Detect which cell encompasses the target text, then output its [x, y] center coordinate. 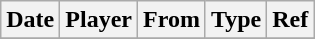
Date [30, 20]
Ref [290, 20]
Player [99, 20]
From [171, 20]
Type [236, 20]
